Identify which cell holds the provided text, then report its (x, y) central coordinate. 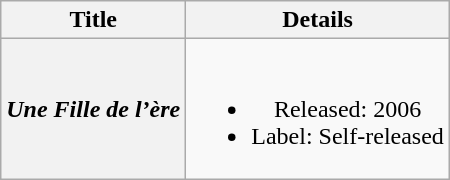
Details (318, 20)
Title (94, 20)
Une Fille de l’ère (94, 109)
Released: 2006Label: Self-released (318, 109)
